Identify which cell holds the provided text, then report its [X, Y] central coordinate. 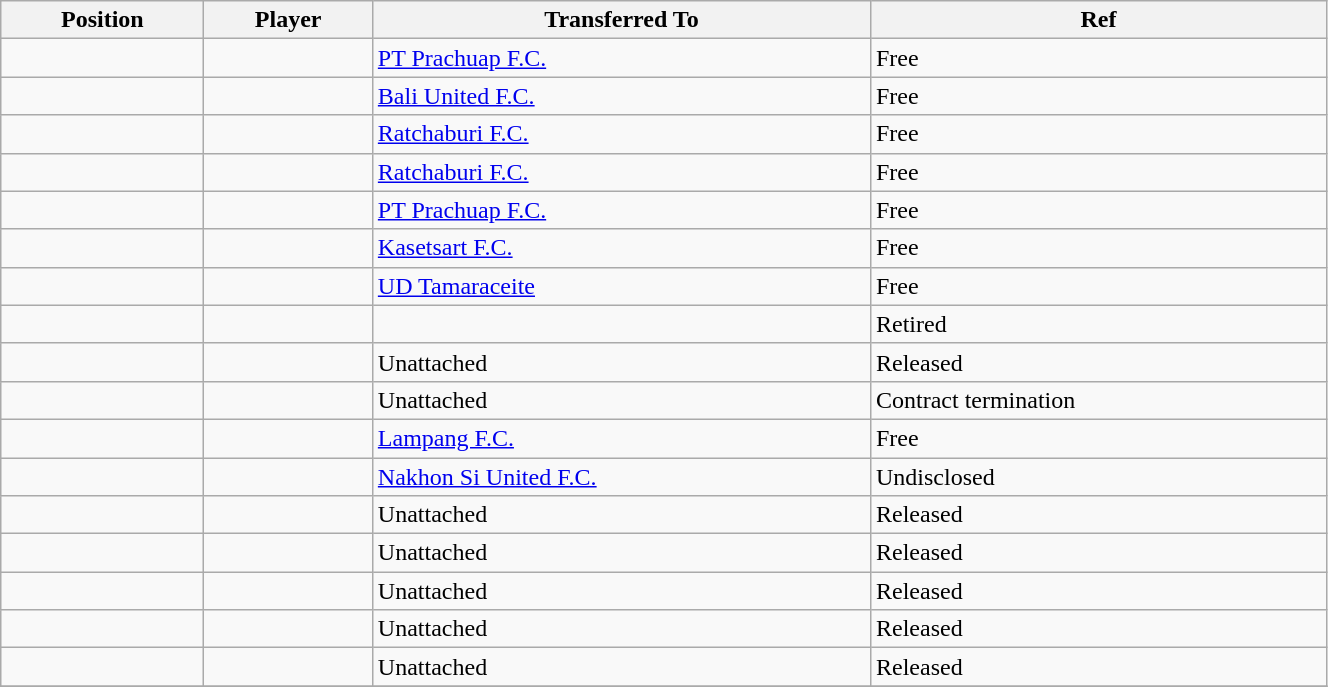
Contract termination [1098, 400]
Lampang F.C. [621, 438]
Retired [1098, 324]
UD Tamaraceite [621, 286]
Position [102, 20]
Bali United F.C. [621, 96]
Undisclosed [1098, 477]
Transferred To [621, 20]
Nakhon Si United F.C. [621, 477]
Kasetsart F.C. [621, 248]
Ref [1098, 20]
Player [288, 20]
